Output the (X, Y) coordinate of the center of the cell containing the given text.  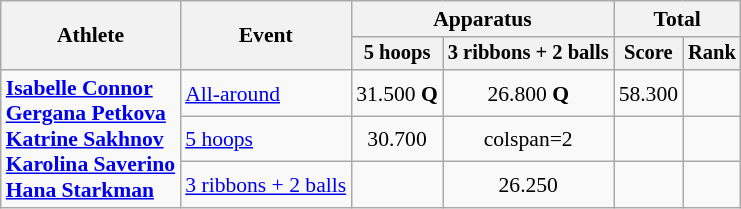
Score (648, 54)
31.500 Q (397, 93)
Athlete (90, 36)
Event (266, 36)
26.800 Q (528, 93)
Apparatus (482, 19)
58.300 (648, 93)
Isabelle ConnorGergana PetkovaKatrine SakhnovKarolina SaverinoHana Starkman (90, 139)
Rank (712, 54)
All-around (266, 93)
30.700 (397, 139)
Total (678, 19)
colspan=2 (528, 139)
26.250 (528, 185)
